Provide the (x, y) coordinate of the cell's center where the given text is located.  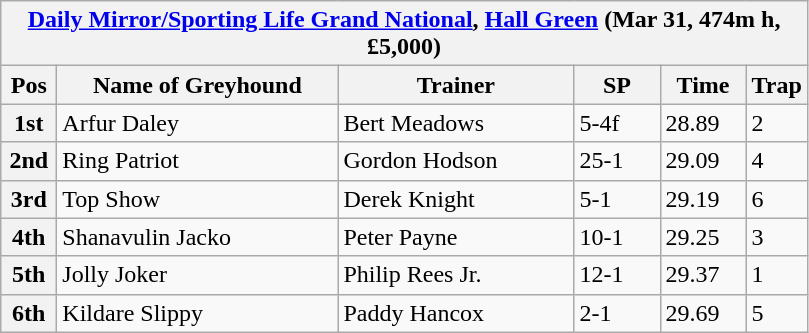
Time (703, 85)
Philip Rees Jr. (456, 275)
Shanavulin Jacko (198, 237)
28.89 (703, 123)
5th (29, 275)
6th (29, 313)
3rd (29, 199)
1st (29, 123)
29.25 (703, 237)
29.69 (703, 313)
2nd (29, 161)
3 (776, 237)
4th (29, 237)
Trainer (456, 85)
29.09 (703, 161)
5 (776, 313)
Gordon Hodson (456, 161)
Arfur Daley (198, 123)
Jolly Joker (198, 275)
29.19 (703, 199)
29.37 (703, 275)
5-4f (617, 123)
6 (776, 199)
Paddy Hancox (456, 313)
Trap (776, 85)
Bert Meadows (456, 123)
10-1 (617, 237)
Derek Knight (456, 199)
25-1 (617, 161)
SP (617, 85)
4 (776, 161)
1 (776, 275)
5-1 (617, 199)
Ring Patriot (198, 161)
Name of Greyhound (198, 85)
2-1 (617, 313)
Daily Mirror/Sporting Life Grand National, Hall Green (Mar 31, 474m h, £5,000) (404, 34)
12-1 (617, 275)
Kildare Slippy (198, 313)
Peter Payne (456, 237)
Pos (29, 85)
2 (776, 123)
Top Show (198, 199)
